Return the (X, Y) coordinate for the center point of the cell that contains the specified text.  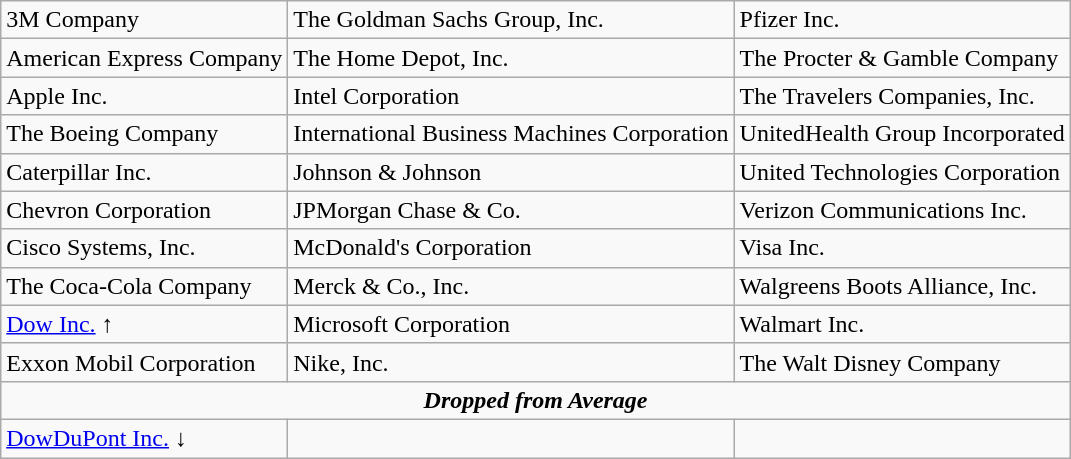
Exxon Mobil Corporation (144, 362)
Visa Inc. (902, 248)
Apple Inc. (144, 96)
Dow Inc. ↑ (144, 324)
3M Company (144, 20)
Dropped from Average (536, 400)
United Technologies Corporation (902, 172)
JPMorgan Chase & Co. (511, 210)
Johnson & Johnson (511, 172)
The Boeing Company (144, 134)
The Goldman Sachs Group, Inc. (511, 20)
Nike, Inc. (511, 362)
International Business Machines Corporation (511, 134)
UnitedHealth Group Incorporated (902, 134)
McDonald's Corporation (511, 248)
Pfizer Inc. (902, 20)
Microsoft Corporation (511, 324)
Walmart Inc. (902, 324)
Cisco Systems, Inc. (144, 248)
Merck & Co., Inc. (511, 286)
The Procter & Gamble Company (902, 58)
Walgreens Boots Alliance, Inc. (902, 286)
Intel Corporation (511, 96)
The Walt Disney Company (902, 362)
The Travelers Companies, Inc. (902, 96)
Caterpillar Inc. (144, 172)
The Coca-Cola Company (144, 286)
DowDuPont Inc. ↓ (144, 438)
Verizon Communications Inc. (902, 210)
American Express Company (144, 58)
Chevron Corporation (144, 210)
The Home Depot, Inc. (511, 58)
